Search for the cell housing the specified text and yield its [X, Y] center coordinate. 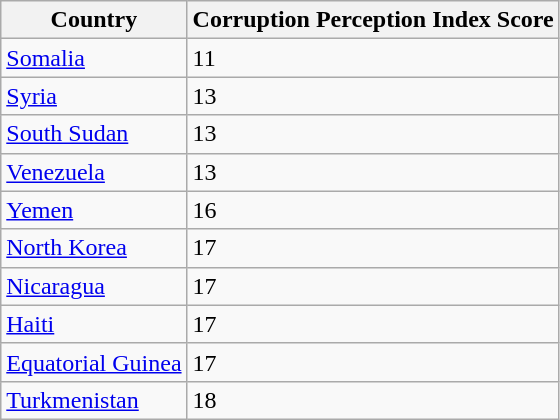
Venezuela [94, 172]
Nicaragua [94, 286]
16 [373, 210]
Turkmenistan [94, 400]
North Korea [94, 248]
11 [373, 58]
Haiti [94, 324]
Somalia [94, 58]
18 [373, 400]
Syria [94, 96]
Equatorial Guinea [94, 362]
Country [94, 20]
Yemen [94, 210]
Corruption Perception Index Score [373, 20]
South Sudan [94, 134]
